Return the (X, Y) coordinate for the center point of the cell that contains the specified text.  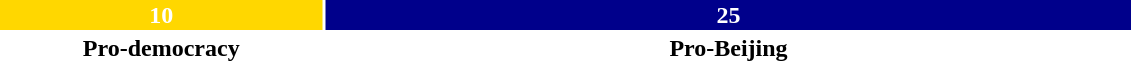
25 (728, 15)
10 (161, 15)
